Provide the [X, Y] coordinate of the cell's center where the given text is located.  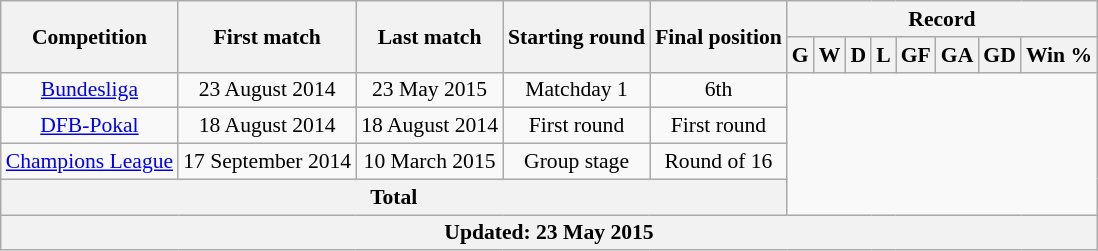
Champions League [90, 162]
Round of 16 [718, 162]
DFB-Pokal [90, 126]
L [884, 55]
GF [916, 55]
G [800, 55]
Starting round [576, 36]
23 August 2014 [267, 90]
17 September 2014 [267, 162]
6th [718, 90]
First match [267, 36]
GD [1000, 55]
Competition [90, 36]
10 March 2015 [430, 162]
Last match [430, 36]
Record [942, 19]
W [830, 55]
23 May 2015 [430, 90]
D [858, 55]
Matchday 1 [576, 90]
Bundesliga [90, 90]
Group stage [576, 162]
Total [394, 197]
Final position [718, 36]
GA [958, 55]
Updated: 23 May 2015 [549, 233]
Win % [1059, 55]
